Determine the [x, y] coordinate at the center of the cell enclosing the given text.  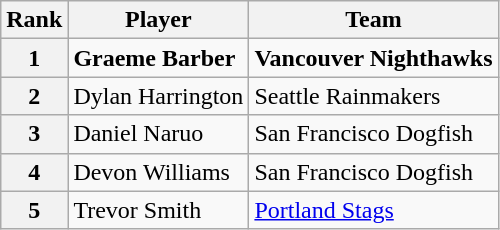
Graeme Barber [158, 58]
3 [34, 134]
Daniel Naruo [158, 134]
Trevor Smith [158, 210]
Rank [34, 20]
4 [34, 172]
5 [34, 210]
Vancouver Nighthawks [374, 58]
Devon Williams [158, 172]
Dylan Harrington [158, 96]
Seattle Rainmakers [374, 96]
Portland Stags [374, 210]
2 [34, 96]
Player [158, 20]
Team [374, 20]
1 [34, 58]
